Pinpoint the cell where the given text exists, returning its [X, Y] midpoint coordinate. 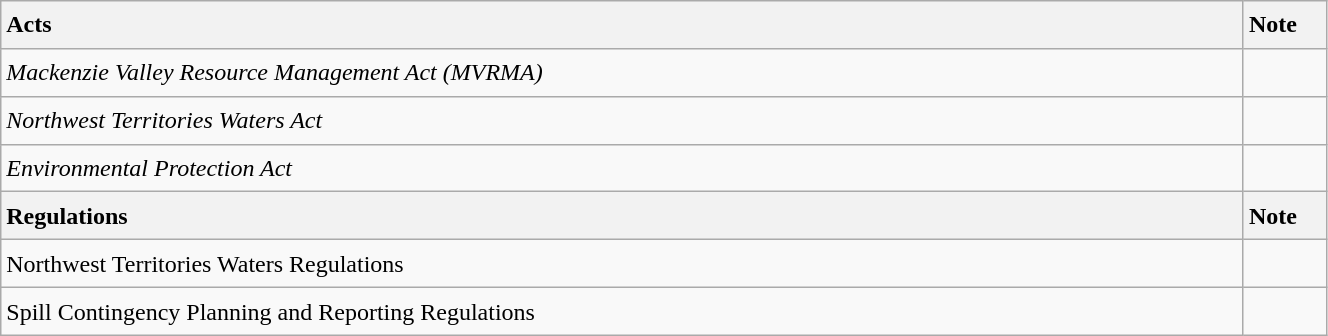
Acts [622, 25]
Spill Contingency Planning and Reporting Regulations [622, 311]
Regulations [622, 216]
Environmental Protection Act [622, 168]
Mackenzie Valley Resource Management Act (MVRMA) [622, 73]
Northwest Territories Waters Regulations [622, 264]
Northwest Territories Waters Act [622, 120]
